Extract the [X, Y] coordinate from the center of the cell holding the provided text.  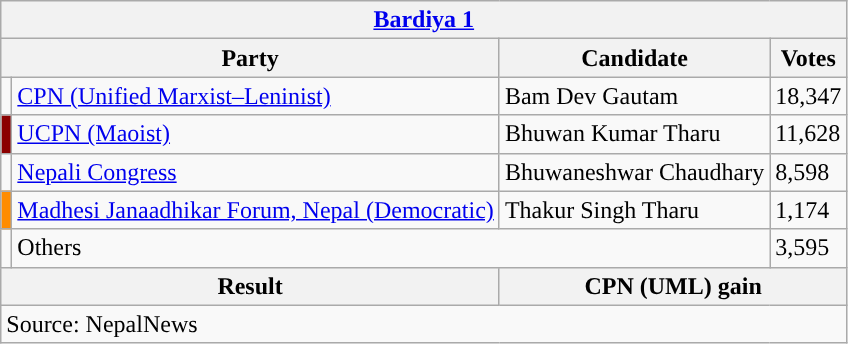
11,628 [808, 134]
CPN (Unified Marxist–Leninist) [256, 96]
Votes [808, 58]
8,598 [808, 172]
Others [391, 248]
Bhuwan Kumar Tharu [634, 134]
CPN (UML) gain [672, 286]
Thakur Singh Tharu [634, 210]
Bardiya 1 [424, 20]
1,174 [808, 210]
Candidate [634, 58]
Nepali Congress [256, 172]
18,347 [808, 96]
Bam Dev Gautam [634, 96]
3,595 [808, 248]
UCPN (Maoist) [256, 134]
Madhesi Janaadhikar Forum, Nepal (Democratic) [256, 210]
Party [250, 58]
Source: NepalNews [424, 324]
Result [250, 286]
Bhuwaneshwar Chaudhary [634, 172]
